Pinpoint the cell where the given text exists, returning its [X, Y] midpoint coordinate. 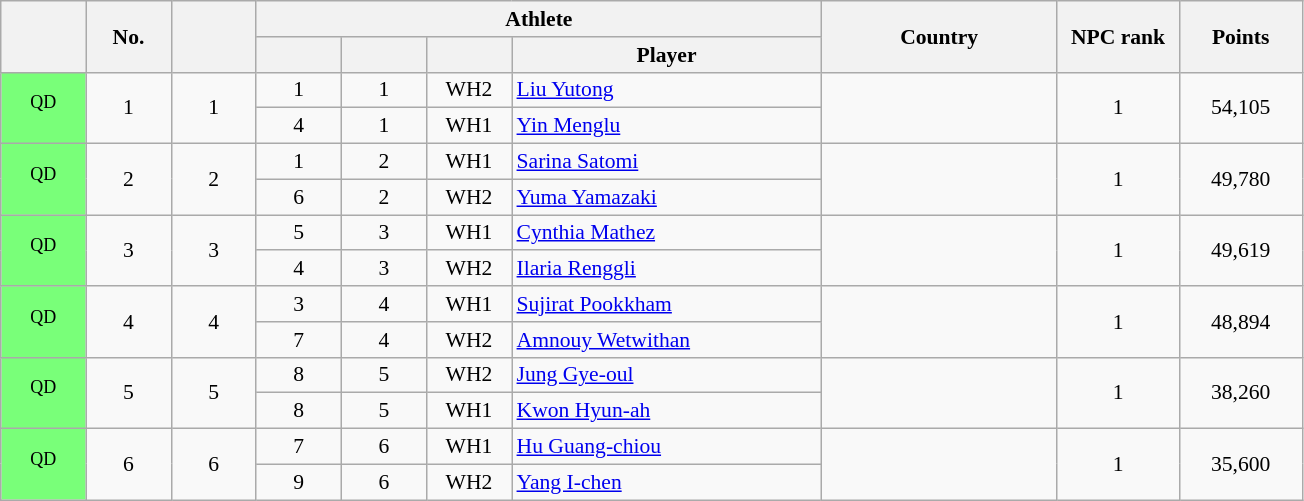
Kwon Hyun-ah [667, 411]
Liu Yutong [667, 90]
54,105 [1240, 108]
Country [940, 36]
48,894 [1240, 322]
Yuma Yamazaki [667, 197]
9 [298, 482]
Athlete [539, 19]
NPC rank [1118, 36]
Jung Gye-oul [667, 375]
38,260 [1240, 392]
49,619 [1240, 250]
Amnouy Wetwithan [667, 340]
Yang I-chen [667, 482]
Sujirat Pookkham [667, 304]
Ilaria Renggli [667, 269]
Hu Guang-chiou [667, 447]
Points [1240, 36]
49,780 [1240, 180]
35,600 [1240, 464]
Sarina Satomi [667, 162]
No. [128, 36]
Player [667, 55]
Cynthia Mathez [667, 233]
Yin Menglu [667, 126]
